Extract the (X, Y) coordinate from the center of the cell holding the provided text.  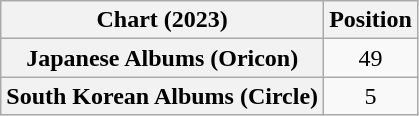
Chart (2023) (162, 20)
5 (371, 96)
49 (371, 58)
Japanese Albums (Oricon) (162, 58)
South Korean Albums (Circle) (162, 96)
Position (371, 20)
